Find where the given text appears and provide that cell's center as [X, Y] coordinate. 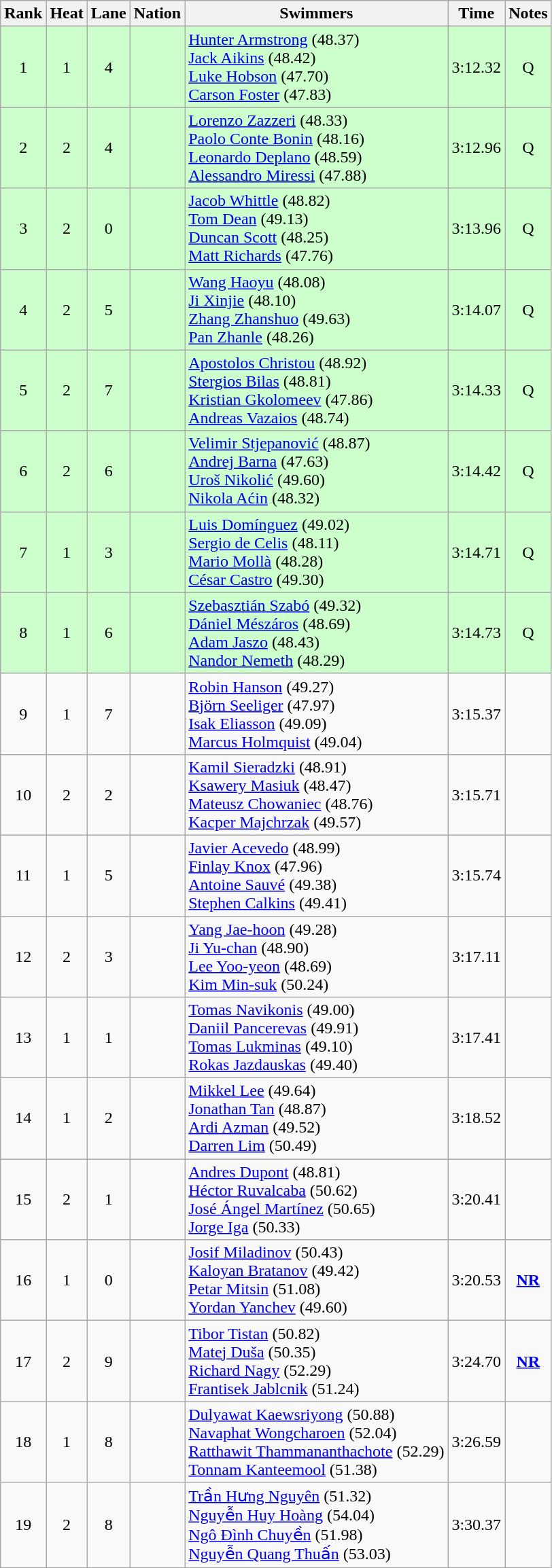
10 [23, 795]
3:13.96 [477, 228]
3:15.74 [477, 875]
Jacob Whittle (48.82)Tom Dean (49.13)Duncan Scott (48.25)Matt Richards (47.76) [317, 228]
3:17.11 [477, 957]
Josif Miladinov (50.43)Kaloyan Bratanov (49.42)Petar Mitsin (51.08)Yordan Yanchev (49.60) [317, 1280]
Andres Dupont (48.81)Héctor Ruvalcaba (50.62)José Ángel Martínez (50.65)Jorge Iga (50.33) [317, 1200]
Dulyawat Kaewsriyong (50.88)Navaphat Wongcharoen (52.04)Ratthawit Thammananthachote (52.29)Tonnam Kanteemool (51.38) [317, 1442]
3:30.37 [477, 1525]
14 [23, 1118]
3:24.70 [477, 1361]
3:26.59 [477, 1442]
Luis Domínguez (49.02)Sergio de Celis (48.11)Mario Mollà (48.28)César Castro (49.30) [317, 552]
3:17.41 [477, 1038]
Notes [528, 14]
17 [23, 1361]
Swimmers [317, 14]
3:18.52 [477, 1118]
13 [23, 1038]
Lane [109, 14]
3:14.71 [477, 552]
Tibor Tistan (50.82)Matej Duša (50.35)Richard Nagy (52.29)Frantisek Jablcnik (51.24) [317, 1361]
Javier Acevedo (48.99)Finlay Knox (47.96)Antoine Sauvé (49.38)Stephen Calkins (49.41) [317, 875]
Mikkel Lee (49.64)Jonathan Tan (48.87)Ardi Azman (49.52)Darren Lim (50.49) [317, 1118]
3:14.07 [477, 310]
11 [23, 875]
3:14.33 [477, 390]
3:15.71 [477, 795]
3:12.32 [477, 67]
16 [23, 1280]
3:15.37 [477, 713]
18 [23, 1442]
3:20.41 [477, 1200]
Trần Hưng Nguyên (51.32)Nguyễn Huy Hoàng (54.04)Ngô Đình Chuyền (51.98)Nguyễn Quang Thuấn (53.03) [317, 1525]
Robin Hanson (49.27)Björn Seeliger (47.97)Isak Eliasson (49.09)Marcus Holmquist (49.04) [317, 713]
Lorenzo Zazzeri (48.33)Paolo Conte Bonin (48.16)Leonardo Deplano (48.59)Alessandro Miressi (47.88) [317, 148]
Yang Jae-hoon (49.28)Ji Yu-chan (48.90)Lee Yoo-yeon (48.69)Kim Min-suk (50.24) [317, 957]
15 [23, 1200]
Wang Haoyu (48.08)Ji Xinjie (48.10)Zhang Zhanshuo (49.63)Pan Zhanle (48.26) [317, 310]
3:20.53 [477, 1280]
19 [23, 1525]
3:14.73 [477, 633]
Hunter Armstrong (48.37)Jack Aikins (48.42)Luke Hobson (47.70)Carson Foster (47.83) [317, 67]
Apostolos Christou (48.92)Stergios Bilas (48.81)Kristian Gkolomeev (47.86)Andreas Vazaios (48.74) [317, 390]
Szebasztián Szabó (49.32)Dániel Mészáros (48.69)Adam Jaszo (48.43)Nandor Nemeth (48.29) [317, 633]
Nation [157, 14]
Rank [23, 14]
Kamil Sieradzki (48.91)Ksawery Masiuk (48.47)Mateusz Chowaniec (48.76)Kacper Majchrzak (49.57) [317, 795]
3:14.42 [477, 471]
Time [477, 14]
Tomas Navikonis (49.00)Daniil Pancerevas (49.91)Tomas Lukminas (49.10)Rokas Jazdauskas (49.40) [317, 1038]
3:12.96 [477, 148]
12 [23, 957]
Heat [67, 14]
Velimir Stjepanović (48.87)Andrej Barna (47.63)Uroš Nikolić (49.60)Nikola Aćin (48.32) [317, 471]
